For the text-containing cell, return its midpoint in (x, y) coordinate format. 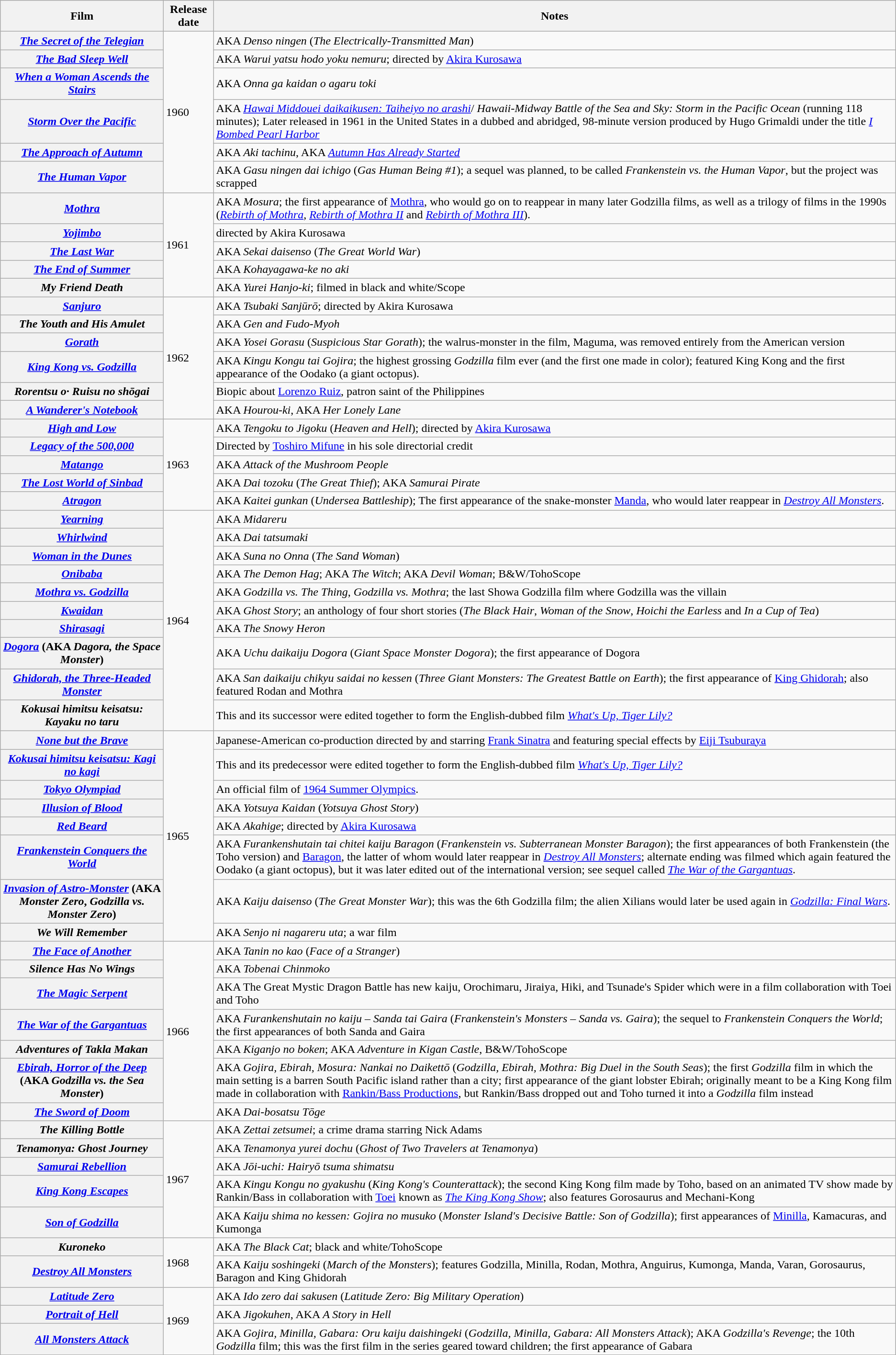
AKA Dai-bosatsu Tōge (554, 1112)
Invasion of Astro-Monster (AKA Monster Zero, Godzilla vs. Monster Zero) (82, 901)
1965 (189, 836)
1966 (189, 1031)
Kuroneko (82, 1247)
This and its predecessor were edited together to form the English-dubbed film What's Up, Tiger Lily? (554, 765)
Onibaba (82, 574)
The Bad Sleep Well (82, 59)
AKA Godzilla vs. The Thing, Godzilla vs. Mothra; the last Showa Godzilla film where Godzilla was the villain (554, 592)
AKA Attack of the Mushroom People (554, 464)
Woman in the Dunes (82, 555)
The End of Summer (82, 269)
AKA Dai tozoku (The Great Thief); AKA Samurai Pirate (554, 483)
1960 (189, 112)
1964 (189, 621)
The Face of Another (82, 950)
Japanese-American co-production directed by and starring Frank Sinatra and featuring special effects by Eiji Tsuburaya (554, 740)
Destroy All Monsters (82, 1272)
AKA Dai tatsumaki (554, 537)
1967 (189, 1179)
Son of Godzilla (82, 1222)
AKA Tsubaki Sanjūrō; directed by Akira Kurosawa (554, 306)
Sanjuro (82, 306)
Kokusai himitsu keisatsu: Kagi no kagi (82, 765)
The Approach of Autumn (82, 152)
Kwaidan (82, 610)
AKA Gen and Fudo-Myoh (554, 324)
AKA Yosei Gorasu (Suspicious Star Gorath); the walrus-monster in the film, Maguma, was removed entirely from the American version (554, 342)
Film (82, 16)
Biopic about Lorenzo Ruiz, patron saint of the Philippines (554, 392)
AKA Uchu daikaiju Dogora (Giant Space Monster Dogora); the first appearance of Dogora (554, 653)
Silence Has No Wings (82, 969)
AKA Kohayagawa-ke no aki (554, 269)
AKA Tanin no kao (Face of a Stranger) (554, 950)
1969 (189, 1321)
Samurai Rebellion (82, 1166)
directed by Akira Kurosawa (554, 233)
The Magic Serpent (82, 993)
AKA Senjo ni nagareru uta; a war film (554, 932)
All Monsters Attack (82, 1339)
The Last War (82, 251)
AKA Midareru (554, 519)
AKA Zettai zetsumei; a crime drama starring Nick Adams (554, 1130)
1963 (189, 464)
Rorentsu o· Ruisu no shōgai (82, 392)
Notes (554, 16)
Illusion of Blood (82, 808)
AKA Tengoku to Jigoku (Heaven and Hell); directed by Akira Kurosawa (554, 428)
AKA Onna ga kaidan o agaru toki (554, 83)
AKA Gasu ningen dai ichigo (Gas Human Being #1); a sequel was planned, to be called Frankenstein vs. the Human Vapor, but the project was scrapped (554, 177)
Portrait of Hell (82, 1314)
AKA Hourou-ki, AKA Her Lonely Lane (554, 410)
Storm Over the Pacific (82, 121)
AKA Ghost Story; an anthology of four short stories (The Black Hair, Woman of the Snow, Hoichi the Earless and In a Cup of Tea) (554, 610)
AKA Warui yatsu hodo yoku nemuru; directed by Akira Kurosawa (554, 59)
AKA Yotsuya Kaidan (Yotsuya Ghost Story) (554, 808)
Atragon (82, 501)
AKA Kaiju shima no kessen: Gojira no musuko (Monster Island's Decisive Battle: Son of Godzilla); first appearances of Minilla, Kamacuras, and Kumonga (554, 1222)
AKA Ido zero dai sakusen (Latitude Zero: Big Military Operation) (554, 1296)
Latitude Zero (82, 1296)
Yojimbo (82, 233)
Directed by Toshiro Mifune in his sole directorial credit (554, 446)
King Kong Escapes (82, 1191)
We Will Remember (82, 932)
The Sword of Doom (82, 1112)
AKA Kiganjo no boken; AKA Adventure in Kigan Castle, B&W/TohoScope (554, 1050)
High and Low (82, 428)
AKA Kaitei gunkan (Undersea Battleship); The first appearance of the snake-monster Manda, who would later reappear in Destroy All Monsters. (554, 501)
The Secret of the Telegian (82, 41)
Release date (189, 16)
Tokyo Olympiad (82, 790)
Adventures of Takla Makan (82, 1050)
Mothra (82, 208)
AKA Kaiju daisenso (The Great Monster War); this was the 6th Godzilla film; the alien Xilians would later be used again in Godzilla: Final Wars. (554, 901)
Tenamonya: Ghost Journey (82, 1148)
AKA Jōi-uchi: Hairyō tsuma shimatsu (554, 1166)
An official film of 1964 Summer Olympics. (554, 790)
Legacy of the 500,000 (82, 446)
AKA Tobenai Chinmoko (554, 969)
The Killing Bottle (82, 1130)
1961 (189, 244)
My Friend Death (82, 287)
AKA The Snowy Heron (554, 629)
The War of the Gargantuas (82, 1025)
Shirasagi (82, 629)
AKA Tenamonya yurei dochu (Ghost of Two Travelers at Tenamonya) (554, 1148)
This and its successor were edited together to form the English-dubbed film What's Up, Tiger Lily? (554, 715)
AKA Yurei Hanjo-ki; filmed in black and white/Scope (554, 287)
Ghidorah, the Three-Headed Monster (82, 685)
A Wanderer's Notebook (82, 410)
Ebirah, Horror of the Deep (AKA Godzilla vs. the Sea Monster) (82, 1081)
AKA The Demon Hag; AKA The Witch; AKA Devil Woman; B&W/TohoScope (554, 574)
1968 (189, 1262)
Mothra vs. Godzilla (82, 592)
Kokusai himitsu keisatsu: Kayaku no taru (82, 715)
The Human Vapor (82, 177)
The Lost World of Sinbad (82, 483)
When a Woman Ascends the Stairs (82, 83)
Dogora (AKA Dagora, the Space Monster) (82, 653)
AKA Akahige; directed by Akira Kurosawa (554, 826)
AKA The Black Cat; black and white/TohoScope (554, 1247)
Red Beard (82, 826)
King Kong vs. Godzilla (82, 367)
Yearning (82, 519)
AKA Suna no Onna (The Sand Woman) (554, 555)
AKA Denso ningen (The Electrically-Transmitted Man) (554, 41)
AKA Aki tachinu, AKA Autumn Has Already Started (554, 152)
1962 (189, 358)
None but the Brave (82, 740)
AKA Jigokuhen, AKA A Story in Hell (554, 1314)
AKA Sekai daisenso (The Great World War) (554, 251)
The Youth and His Amulet (82, 324)
Gorath (82, 342)
Whirlwind (82, 537)
Matango (82, 464)
Frankenstein Conquers the World (82, 857)
